Identify which cell holds the provided text, then report its [X, Y] central coordinate. 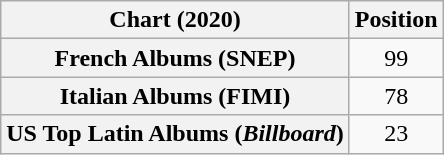
Italian Albums (FIMI) [176, 96]
99 [396, 58]
78 [396, 96]
US Top Latin Albums (Billboard) [176, 134]
23 [396, 134]
Chart (2020) [176, 20]
Position [396, 20]
French Albums (SNEP) [176, 58]
